Find where the given text appears and provide that cell's center as (X, Y) coordinate. 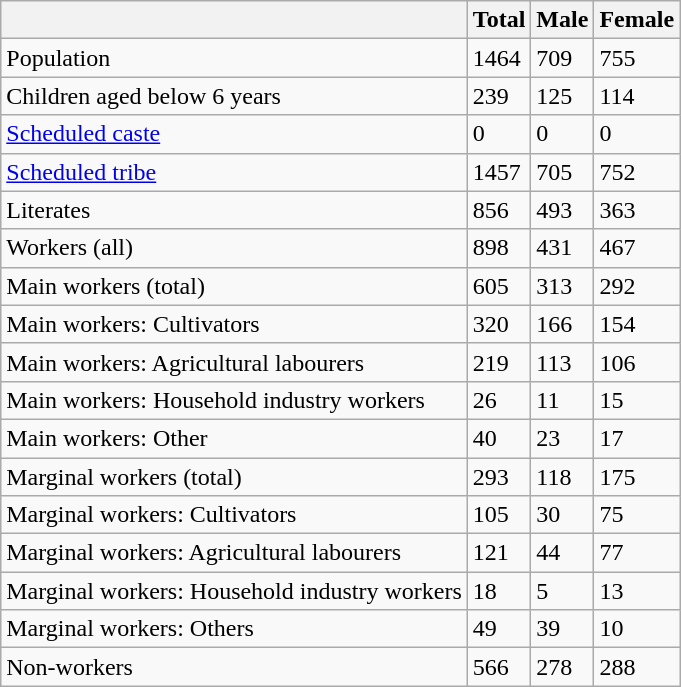
1464 (499, 58)
166 (562, 324)
75 (637, 515)
Marginal workers: Cultivators (234, 515)
467 (637, 248)
752 (637, 172)
10 (637, 629)
Non-workers (234, 667)
Marginal workers: Household industry workers (234, 591)
Main workers: Agricultural labourers (234, 362)
293 (499, 477)
755 (637, 58)
40 (499, 438)
Marginal workers (total) (234, 477)
288 (637, 667)
239 (499, 96)
Main workers: Other (234, 438)
Scheduled caste (234, 134)
114 (637, 96)
320 (499, 324)
363 (637, 210)
Population (234, 58)
18 (499, 591)
106 (637, 362)
898 (499, 248)
709 (562, 58)
105 (499, 515)
Scheduled tribe (234, 172)
Total (499, 20)
39 (562, 629)
Female (637, 20)
49 (499, 629)
705 (562, 172)
Main workers: Household industry workers (234, 400)
431 (562, 248)
121 (499, 553)
493 (562, 210)
Marginal workers: Agricultural labourers (234, 553)
Marginal workers: Others (234, 629)
313 (562, 286)
Literates (234, 210)
Workers (all) (234, 248)
5 (562, 591)
Male (562, 20)
278 (562, 667)
219 (499, 362)
Children aged below 6 years (234, 96)
175 (637, 477)
Main workers (total) (234, 286)
30 (562, 515)
154 (637, 324)
125 (562, 96)
1457 (499, 172)
292 (637, 286)
17 (637, 438)
118 (562, 477)
26 (499, 400)
23 (562, 438)
77 (637, 553)
113 (562, 362)
44 (562, 553)
566 (499, 667)
856 (499, 210)
Main workers: Cultivators (234, 324)
13 (637, 591)
11 (562, 400)
15 (637, 400)
605 (499, 286)
